Pinpoint the cell where the given text exists, returning its [X, Y] midpoint coordinate. 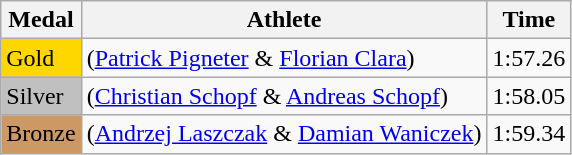
Bronze [41, 134]
1:58.05 [529, 96]
1:57.26 [529, 58]
Silver [41, 96]
Medal [41, 20]
Athlete [284, 20]
Time [529, 20]
(Patrick Pigneter & Florian Clara) [284, 58]
(Christian Schopf & Andreas Schopf) [284, 96]
1:59.34 [529, 134]
Gold [41, 58]
(Andrzej Laszczak & Damian Waniczek) [284, 134]
